Provide the (X, Y) coordinate of the cell's center where the given text is located.  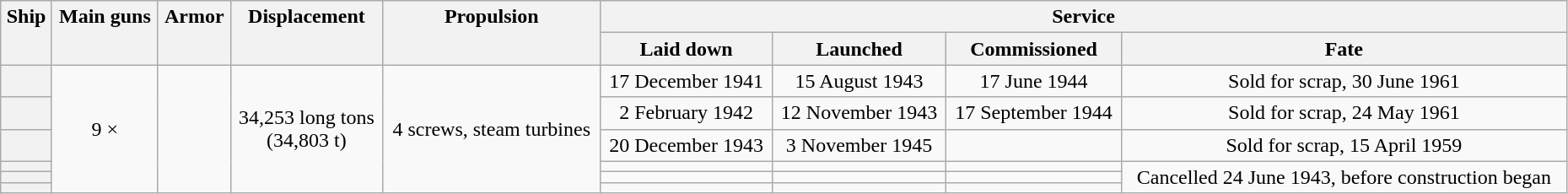
Commissioned (1034, 49)
20 December 1943 (687, 145)
12 November 1943 (859, 113)
Propulsion (492, 33)
3 November 1945 (859, 145)
Armor (194, 33)
17 December 1941 (687, 81)
Service (1084, 17)
15 August 1943 (859, 81)
Sold for scrap, 24 May 1961 (1344, 113)
4 screws, steam turbines (492, 129)
Displacement (306, 33)
Sold for scrap, 30 June 1961 (1344, 81)
Launched (859, 49)
Ship (27, 33)
Fate (1344, 49)
34,253 long tons (34,803 t) (306, 129)
17 September 1944 (1034, 113)
Laid down (687, 49)
17 June 1944 (1034, 81)
Cancelled 24 June 1943, before construction began (1344, 177)
9 × (105, 129)
Sold for scrap, 15 April 1959 (1344, 145)
Main guns (105, 33)
2 February 1942 (687, 113)
